For the text-containing cell, return its midpoint in [X, Y] coordinate format. 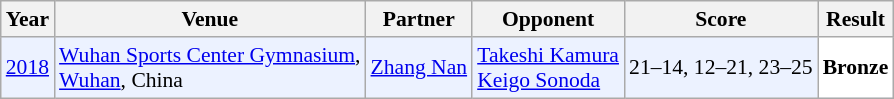
Score [721, 19]
Year [28, 19]
Wuhan Sports Center Gymnasium,Wuhan, China [210, 68]
Zhang Nan [420, 68]
Result [856, 19]
2018 [28, 68]
Partner [420, 19]
Takeshi Kamura Keigo Sonoda [548, 68]
Bronze [856, 68]
Opponent [548, 19]
Venue [210, 19]
21–14, 12–21, 23–25 [721, 68]
